Find where the given text appears and provide that cell's center as [X, Y] coordinate. 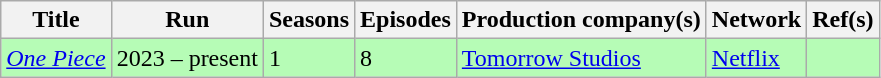
Ref(s) [843, 20]
Network [756, 20]
Production company(s) [581, 20]
1 [308, 58]
Tomorrow Studios [581, 58]
Episodes [406, 20]
2023 – present [187, 58]
Seasons [308, 20]
Run [187, 20]
Netflix [756, 58]
Title [56, 20]
8 [406, 58]
One Piece [56, 58]
